Identify which cell holds the provided text, then report its (X, Y) central coordinate. 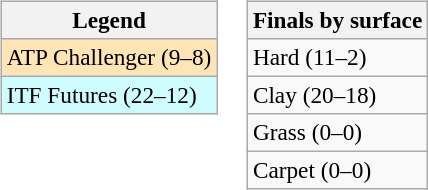
Grass (0–0) (337, 133)
Clay (20–18) (337, 95)
Legend (108, 20)
ATP Challenger (9–8) (108, 57)
ITF Futures (22–12) (108, 95)
Finals by surface (337, 20)
Hard (11–2) (337, 57)
Carpet (0–0) (337, 171)
